Capture the cell that displays the provided text and extract its [x, y] central coordinate. 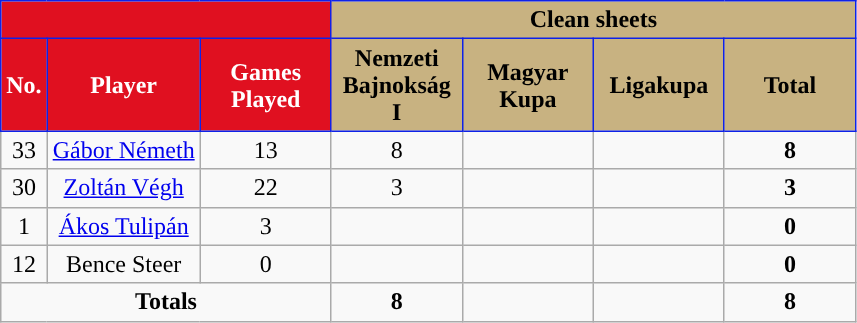
Bence Steer [124, 264]
Games Played [266, 85]
Ákos Tulipán [124, 226]
Nemzeti Bajnokság I [396, 85]
Totals [166, 302]
12 [24, 264]
22 [266, 188]
Ligakupa [658, 85]
13 [266, 150]
33 [24, 150]
Zoltán Végh [124, 188]
Total [790, 85]
Player [124, 85]
1 [24, 226]
Magyar Kupa [528, 85]
30 [24, 188]
Gábor Németh [124, 150]
Clean sheets [593, 20]
No. [24, 85]
